Identify which cell holds the provided text, then report its [X, Y] central coordinate. 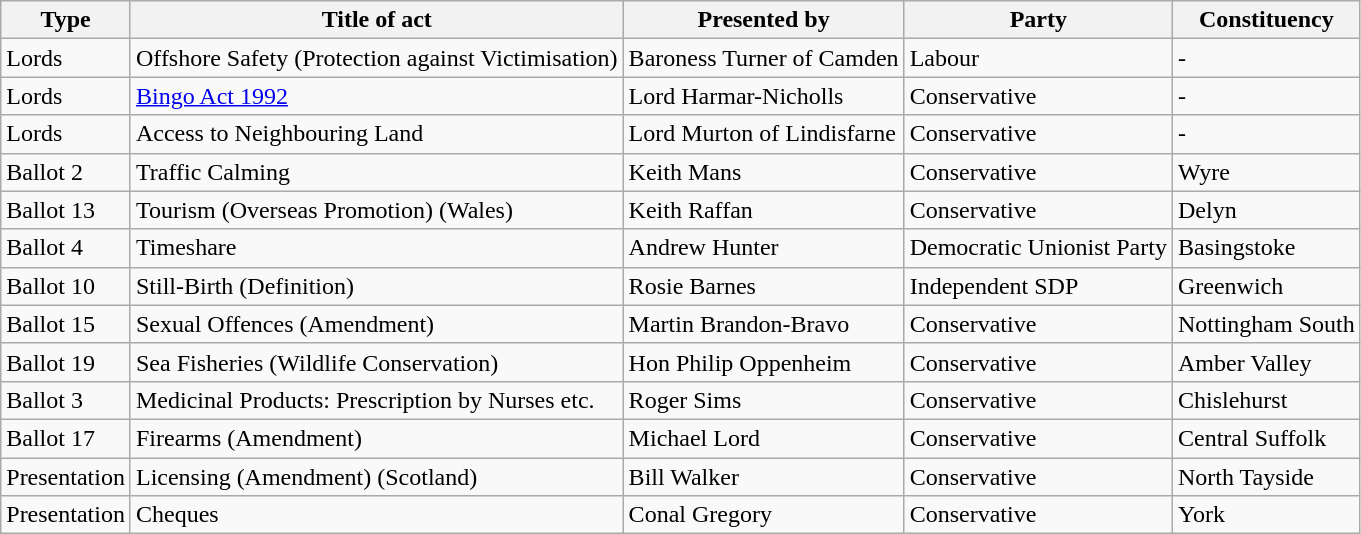
Bingo Act 1992 [376, 96]
Traffic Calming [376, 172]
Offshore Safety (Protection against Victimisation) [376, 58]
Basingstoke [1266, 248]
Access to Neighbouring Land [376, 134]
Ballot 10 [66, 286]
Medicinal Products: Prescription by Nurses etc. [376, 400]
Sea Fisheries (Wildlife Conservation) [376, 362]
Labour [1038, 58]
Nottingham South [1266, 324]
Ballot 17 [66, 438]
York [1266, 515]
Conal Gregory [764, 515]
Rosie Barnes [764, 286]
Cheques [376, 515]
Timeshare [376, 248]
Independent SDP [1038, 286]
Hon Philip Oppenheim [764, 362]
Ballot 3 [66, 400]
Title of act [376, 20]
Baroness Turner of Camden [764, 58]
Roger Sims [764, 400]
Bill Walker [764, 477]
Central Suffolk [1266, 438]
Ballot 19 [66, 362]
Tourism (Overseas Promotion) (Wales) [376, 210]
Lord Murton of Lindisfarne [764, 134]
Constituency [1266, 20]
Keith Mans [764, 172]
Ballot 2 [66, 172]
Greenwich [1266, 286]
Still-Birth (Definition) [376, 286]
Ballot 15 [66, 324]
Presented by [764, 20]
Firearms (Amendment) [376, 438]
Keith Raffan [764, 210]
Lord Harmar-Nicholls [764, 96]
Martin Brandon-Bravo [764, 324]
Ballot 13 [66, 210]
Amber Valley [1266, 362]
North Tayside [1266, 477]
Party [1038, 20]
Chislehurst [1266, 400]
Sexual Offences (Amendment) [376, 324]
Andrew Hunter [764, 248]
Michael Lord [764, 438]
Type [66, 20]
Democratic Unionist Party [1038, 248]
Wyre [1266, 172]
Delyn [1266, 210]
Ballot 4 [66, 248]
Licensing (Amendment) (Scotland) [376, 477]
